Return the (x, y) coordinate for the center point of the cell that contains the specified text.  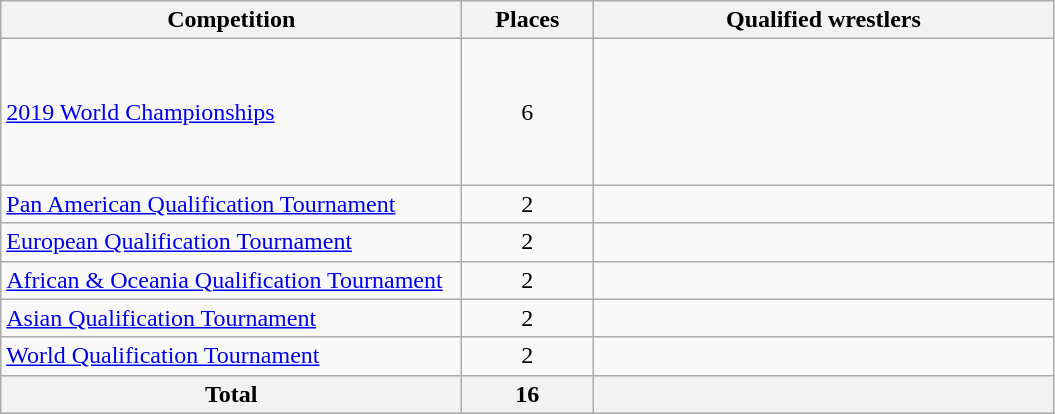
16 (528, 394)
Asian Qualification Tournament (232, 318)
Total (232, 394)
Qualified wrestlers (824, 20)
European Qualification Tournament (232, 242)
World Qualification Tournament (232, 356)
Competition (232, 20)
African & Oceania Qualification Tournament (232, 280)
Places (528, 20)
Pan American Qualification Tournament (232, 204)
2019 World Championships (232, 112)
6 (528, 112)
